Provide the (X, Y) coordinate of the cell's center where the given text is located.  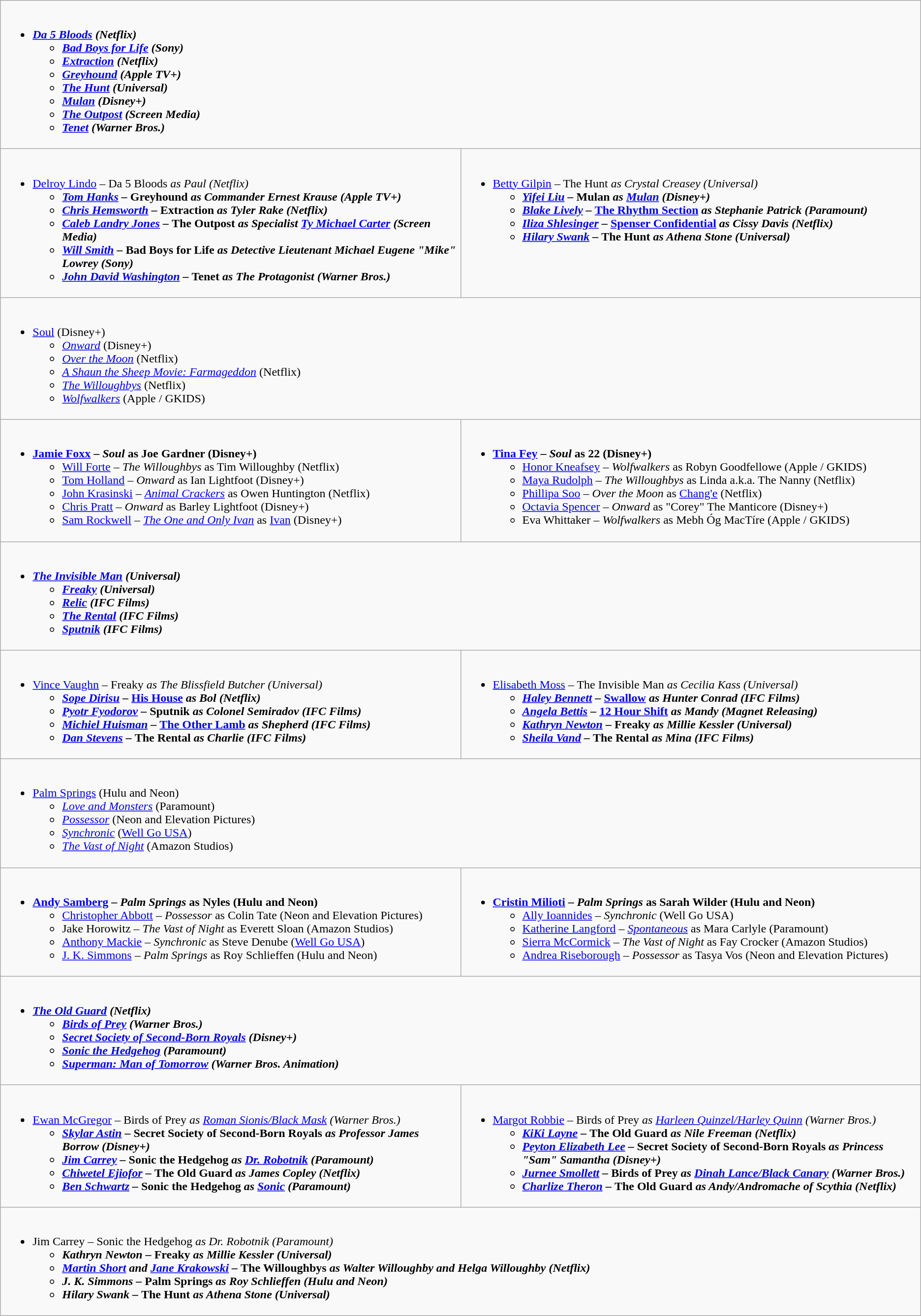
The Invisible Man (Universal)Freaky (Universal)Relic (IFC Films)The Rental (IFC Films)Sputnik (IFC Films) (460, 596)
